Determine the [x, y] coordinate at the center of the cell enclosing the given text.  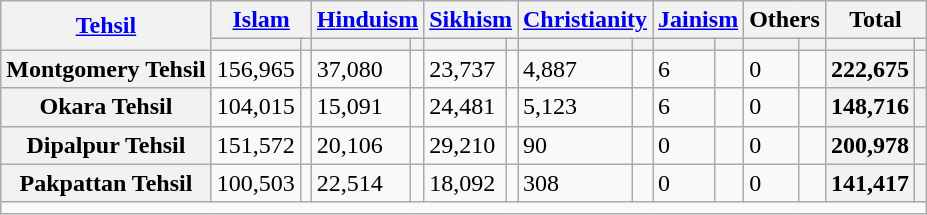
23,737 [465, 69]
29,210 [465, 145]
24,481 [465, 107]
22,514 [360, 183]
308 [576, 183]
4,887 [576, 69]
148,716 [870, 107]
Jainism [698, 20]
90 [576, 145]
Sikhism [471, 20]
18,092 [465, 183]
20,106 [360, 145]
Hinduism [367, 20]
Others [785, 20]
Okara Tehsil [106, 107]
Montgomery Tehsil [106, 69]
156,965 [256, 69]
15,091 [360, 107]
Pakpattan Tehsil [106, 183]
200,978 [870, 145]
Total [875, 20]
222,675 [870, 69]
37,080 [360, 69]
Tehsil [106, 26]
Islam [261, 20]
5,123 [576, 107]
100,503 [256, 183]
151,572 [256, 145]
Christianity [586, 20]
104,015 [256, 107]
141,417 [870, 183]
Dipalpur Tehsil [106, 145]
